Scan for the cell matching the given text and deliver its (X, Y) coordinate at center. 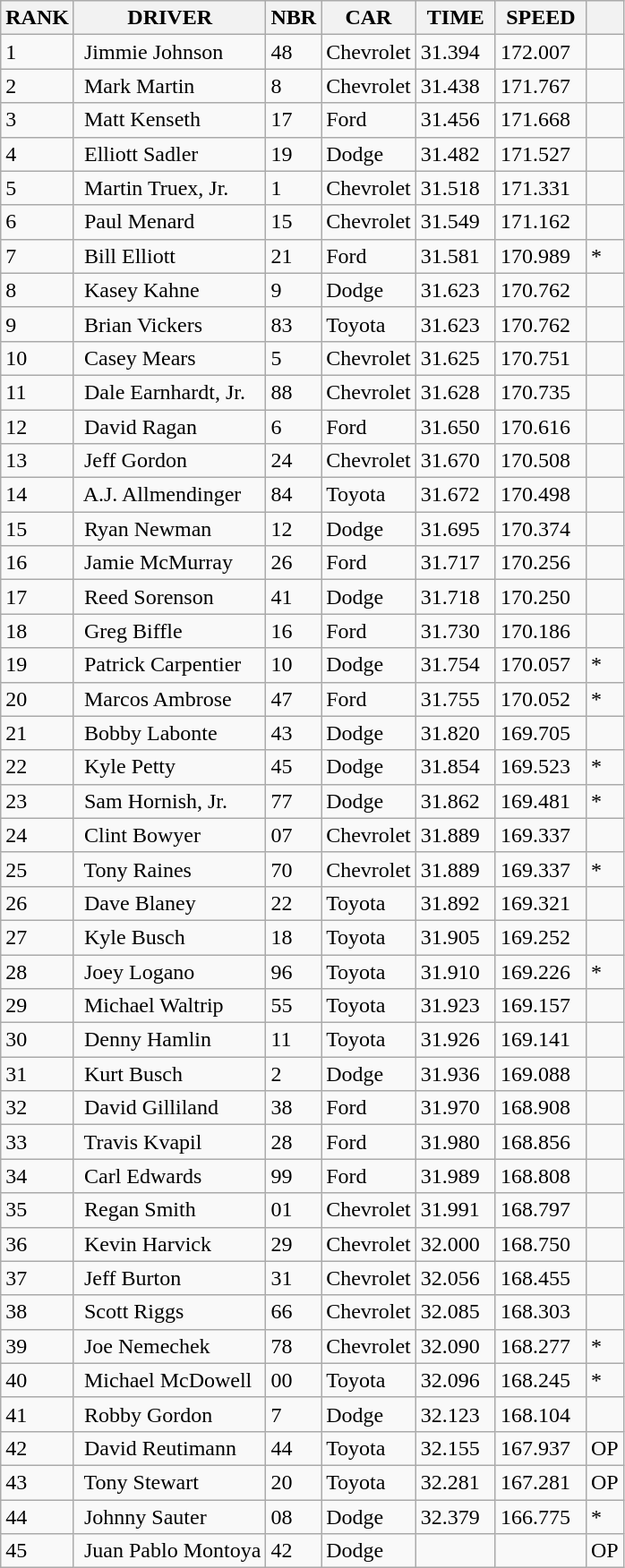
170.735 (541, 392)
Mark Martin (169, 86)
31.628 (455, 392)
25 (38, 869)
166.775 (541, 1517)
Tony Raines (169, 869)
171.527 (541, 154)
31.754 (455, 665)
169.523 (541, 767)
Regan Smith (169, 1210)
31.936 (455, 1074)
Bobby Labonte (169, 733)
01 (294, 1210)
168.104 (541, 1414)
David Reutimann (169, 1448)
Jeff Burton (169, 1278)
Kurt Busch (169, 1074)
RANK (38, 18)
31.926 (455, 1040)
32.379 (455, 1517)
47 (294, 699)
32.000 (455, 1244)
31.394 (455, 52)
88 (294, 392)
Bill Elliott (169, 256)
23 (38, 801)
Joey Logano (169, 971)
Scott Riggs (169, 1312)
168.245 (541, 1380)
13 (38, 461)
31.854 (455, 767)
31.905 (455, 937)
31.755 (455, 699)
32.096 (455, 1380)
78 (294, 1346)
171.162 (541, 222)
171.767 (541, 86)
14 (38, 495)
32.281 (455, 1482)
4 (38, 154)
48 (294, 52)
55 (294, 1006)
31.581 (455, 256)
37 (38, 1278)
33 (38, 1142)
170.250 (541, 597)
169.141 (541, 1040)
168.455 (541, 1278)
32.155 (455, 1448)
07 (294, 835)
168.277 (541, 1346)
Patrick Carpentier (169, 665)
31.991 (455, 1210)
Reed Sorenson (169, 597)
Brian Vickers (169, 324)
31.989 (455, 1176)
Matt Kenseth (169, 120)
34 (38, 1176)
Clint Bowyer (169, 835)
Denny Hamlin (169, 1040)
31.695 (455, 529)
167.281 (541, 1482)
Dale Earnhardt, Jr. (169, 392)
31.518 (455, 188)
Carl Edwards (169, 1176)
99 (294, 1176)
27 (38, 937)
Tony Stewart (169, 1482)
170.256 (541, 563)
Joe Nemechek (169, 1346)
32.123 (455, 1414)
31.970 (455, 1108)
31.549 (455, 222)
171.331 (541, 188)
00 (294, 1380)
31.625 (455, 358)
170.374 (541, 529)
Jamie McMurray (169, 563)
96 (294, 971)
170.989 (541, 256)
Robby Gordon (169, 1414)
168.303 (541, 1312)
66 (294, 1312)
31.730 (455, 631)
167.937 (541, 1448)
40 (38, 1380)
31.672 (455, 495)
70 (294, 869)
169.321 (541, 903)
169.705 (541, 733)
Johnny Sauter (169, 1517)
35 (38, 1210)
A.J. Allmendinger (169, 495)
169.252 (541, 937)
170.052 (541, 699)
CAR (369, 18)
31.910 (455, 971)
170.057 (541, 665)
168.797 (541, 1210)
TIME (455, 18)
Elliott Sadler (169, 154)
David Gilliland (169, 1108)
39 (38, 1346)
31.482 (455, 154)
31.892 (455, 903)
168.750 (541, 1244)
84 (294, 495)
168.808 (541, 1176)
36 (38, 1244)
31.438 (455, 86)
Jimmie Johnson (169, 52)
170.616 (541, 427)
Ryan Newman (169, 529)
31.923 (455, 1006)
31.717 (455, 563)
31.820 (455, 733)
Michael Waltrip (169, 1006)
32.056 (455, 1278)
83 (294, 324)
169.157 (541, 1006)
31.862 (455, 801)
Kyle Petty (169, 767)
32.090 (455, 1346)
Marcos Ambrose (169, 699)
Martin Truex, Jr. (169, 188)
170.186 (541, 631)
169.481 (541, 801)
3 (38, 120)
170.751 (541, 358)
Juan Pablo Montoya (169, 1551)
Casey Mears (169, 358)
Jeff Gordon (169, 461)
Dave Blaney (169, 903)
31.718 (455, 597)
31.650 (455, 427)
170.498 (541, 495)
31.980 (455, 1142)
170.508 (541, 461)
SPEED (541, 18)
Michael McDowell (169, 1380)
169.226 (541, 971)
Travis Kvapil (169, 1142)
NBR (294, 18)
Sam Hornish, Jr. (169, 801)
77 (294, 801)
169.088 (541, 1074)
31.670 (455, 461)
171.668 (541, 120)
30 (38, 1040)
Greg Biffle (169, 631)
Kyle Busch (169, 937)
DRIVER (169, 18)
168.856 (541, 1142)
08 (294, 1517)
Kevin Harvick (169, 1244)
32 (38, 1108)
32.085 (455, 1312)
David Ragan (169, 427)
31.456 (455, 120)
168.908 (541, 1108)
Kasey Kahne (169, 290)
Paul Menard (169, 222)
172.007 (541, 52)
